Locate the cell with the specified text and output its (X, Y) center coordinate. 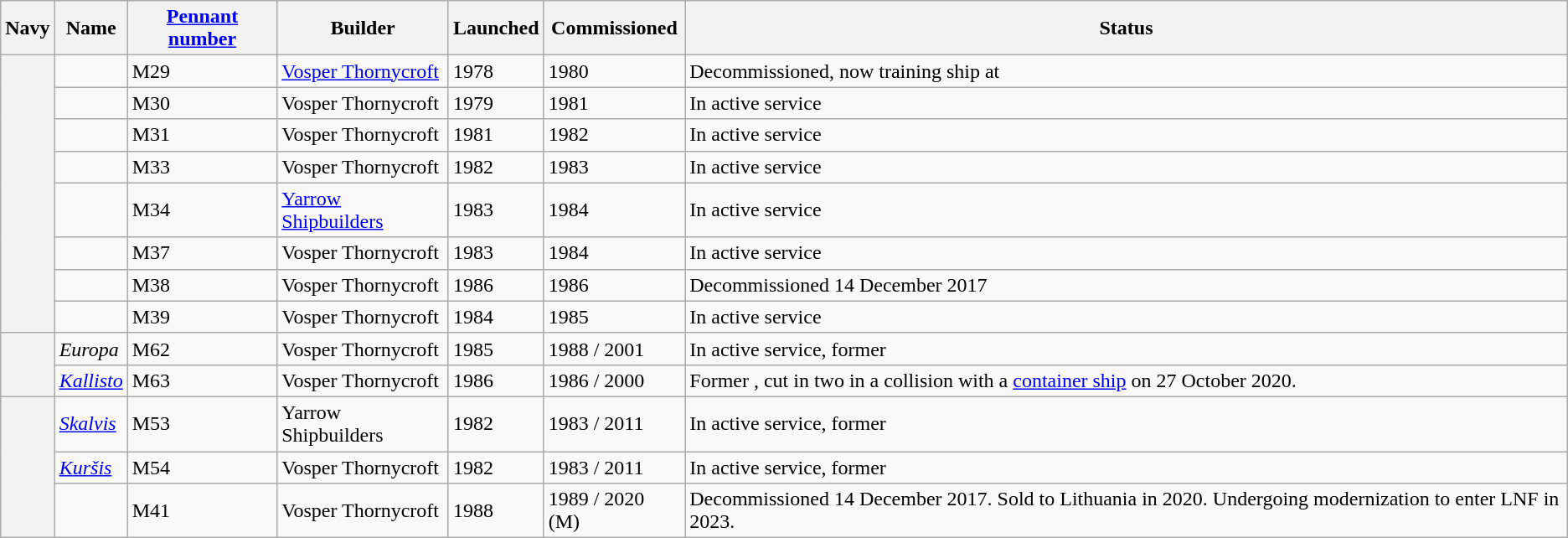
M54 (202, 467)
Navy (28, 28)
Pennant number (202, 28)
Commissioned (615, 28)
M62 (202, 349)
Kallisto (90, 380)
M34 (202, 210)
M41 (202, 511)
1986 / 2000 (615, 380)
1989 / 2020 (M) (615, 511)
Europa (90, 349)
M30 (202, 103)
1988 (496, 511)
M29 (202, 71)
Name (90, 28)
M39 (202, 317)
Former , cut in two in a collision with a container ship on 27 October 2020. (1126, 380)
1980 (615, 71)
Status (1126, 28)
1979 (496, 103)
M53 (202, 424)
M33 (202, 167)
M38 (202, 285)
1988 / 2001 (615, 349)
M63 (202, 380)
Decommissioned 14 December 2017 (1126, 285)
1978 (496, 71)
M37 (202, 253)
M31 (202, 135)
Launched (496, 28)
Decommissioned, now training ship at (1126, 71)
Builder (364, 28)
Kuršis (90, 467)
Decommissioned 14 December 2017. Sold to Lithuania in 2020. Undergoing modernization to enter LNF in 2023. (1126, 511)
Skalvis (90, 424)
